Extract the (x, y) coordinate from the center of the cell holding the provided text.  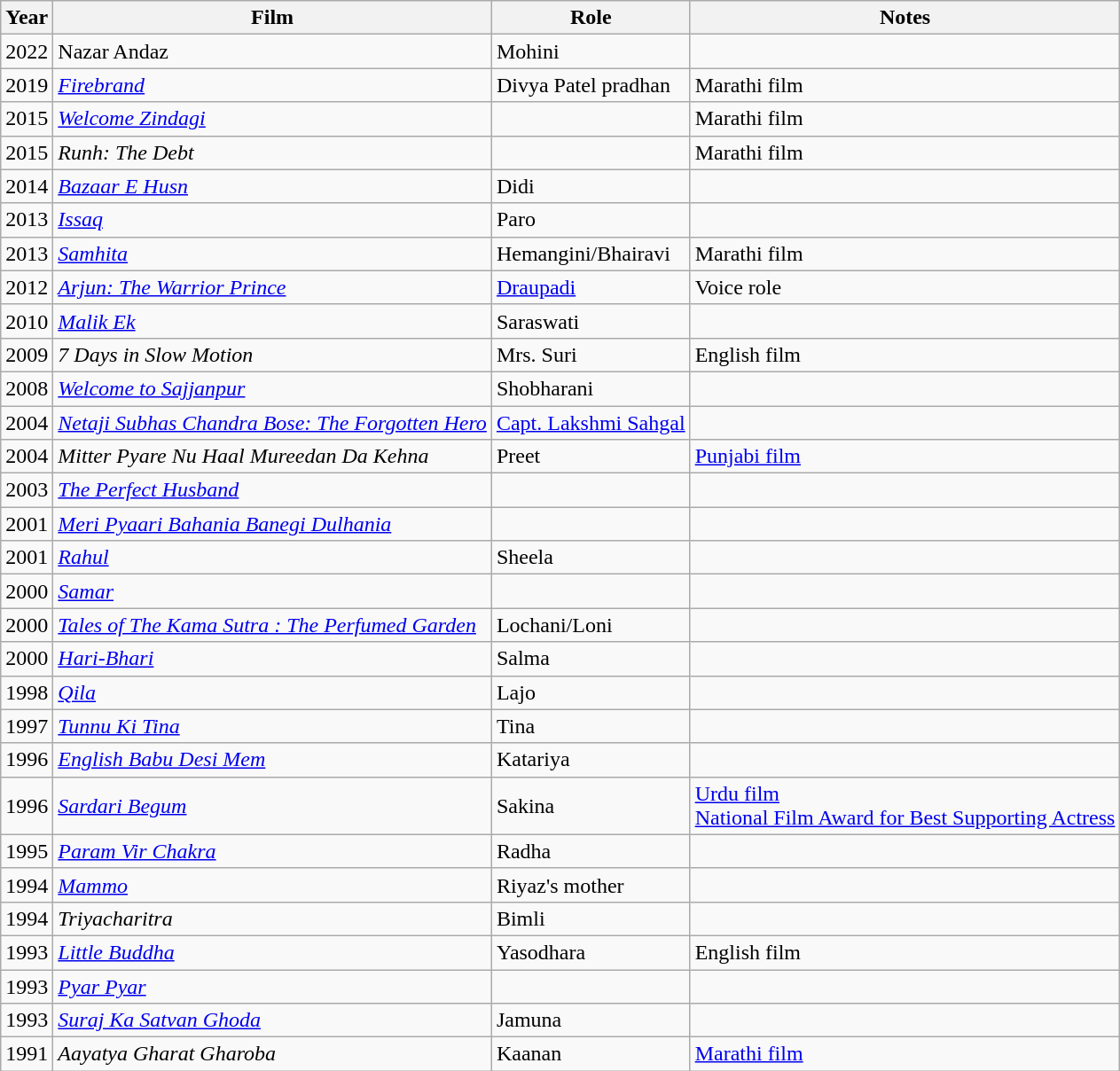
Draupadi (591, 287)
Sakina (591, 805)
7 Days in Slow Motion (273, 355)
Radha (591, 851)
Mrs. Suri (591, 355)
2012 (27, 287)
Lochani/Loni (591, 625)
Issaq (273, 220)
Preet (591, 457)
Jamuna (591, 1020)
Qila (273, 692)
Year (27, 18)
Paro (591, 220)
2009 (27, 355)
2019 (27, 85)
Little Buddha (273, 952)
2014 (27, 186)
Tunnu Ki Tina (273, 726)
Shobharani (591, 388)
Voice role (905, 287)
Malik Ek (273, 321)
Punjabi film (905, 457)
Yasodhara (591, 952)
Bimli (591, 919)
Meri Pyaari Bahania Banegi Dulhania (273, 524)
1991 (27, 1054)
2003 (27, 490)
Triyacharitra (273, 919)
Mitter Pyare Nu Haal Mureedan Da Kehna (273, 457)
Mammo (273, 885)
Saraswati (591, 321)
1997 (27, 726)
Salma (591, 659)
Katariya (591, 760)
Param Vir Chakra (273, 851)
Netaji Subhas Chandra Bose: The Forgotten Hero (273, 423)
Mohini (591, 51)
The Perfect Husband (273, 490)
1995 (27, 851)
Sardari Begum (273, 805)
Arjun: The Warrior Prince (273, 287)
Capt. Lakshmi Sahgal (591, 423)
Notes (905, 18)
Bazaar E Husn (273, 186)
Firebrand (273, 85)
Lajo (591, 692)
2008 (27, 388)
Didi (591, 186)
Tina (591, 726)
1998 (27, 692)
Kaanan (591, 1054)
Runh: The Debt (273, 152)
2010 (27, 321)
Hemangini/Bhairavi (591, 254)
2022 (27, 51)
Urdu filmNational Film Award for Best Supporting Actress (905, 805)
Samhita (273, 254)
Samar (273, 591)
Nazar Andaz (273, 51)
Film (273, 18)
Aayatya Gharat Gharoba (273, 1054)
Sheela (591, 558)
Pyar Pyar (273, 987)
Tales of The Kama Sutra : The Perfumed Garden (273, 625)
Role (591, 18)
Divya Patel pradhan (591, 85)
Rahul (273, 558)
Suraj Ka Satvan Ghoda (273, 1020)
Riyaz's mother (591, 885)
English Babu Desi Mem (273, 760)
Welcome to Sajjanpur (273, 388)
Welcome Zindagi (273, 119)
Hari-Bhari (273, 659)
